Return the (X, Y) coordinate for the center point of the cell that contains the specified text.  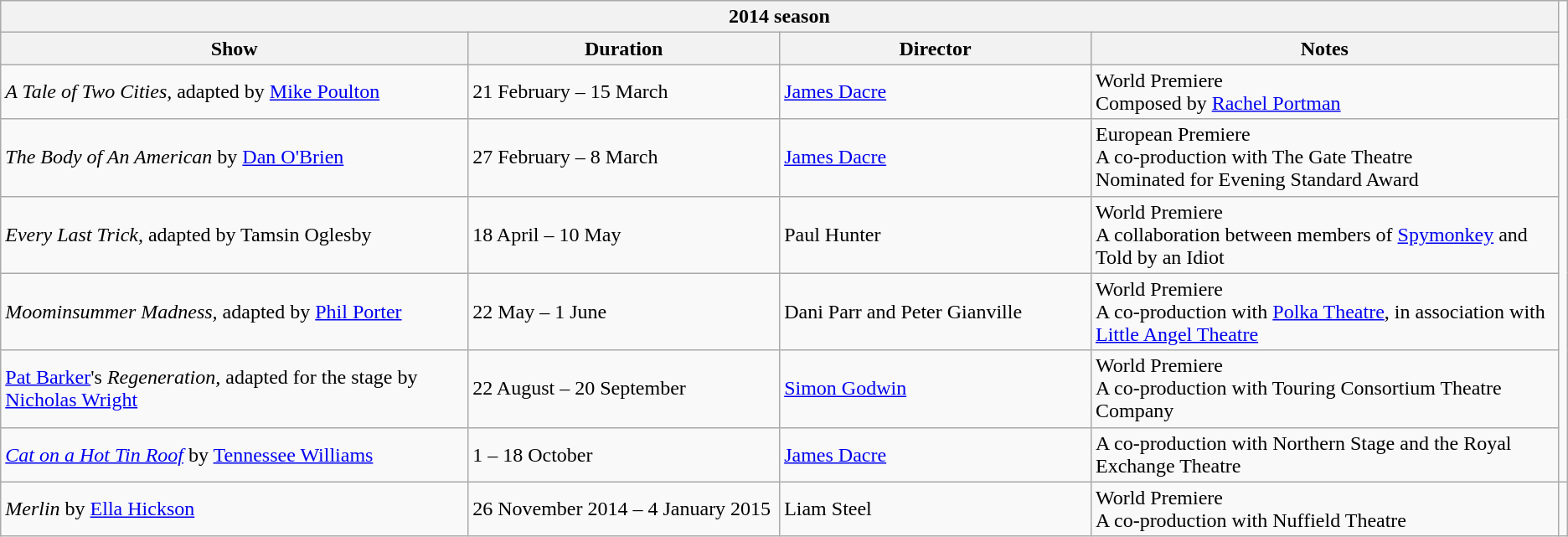
Show (235, 49)
Duration (624, 49)
2014 season (779, 17)
Dani Parr and Peter Gianville (936, 312)
Paul Hunter (936, 235)
A co-production with Northern Stage and the Royal Exchange Theatre (1324, 454)
Cat on a Hot Tin Roof by Tennessee Williams (235, 454)
22 August – 20 September (624, 389)
18 April – 10 May (624, 235)
Pat Barker's Regeneration, adapted for the stage by Nicholas Wright (235, 389)
Moominsummer Madness, adapted by Phil Porter (235, 312)
Notes (1324, 49)
1 – 18 October (624, 454)
Director (936, 49)
26 November 2014 – 4 January 2015 (624, 509)
A Tale of Two Cities, adapted by Mike Poulton (235, 92)
22 May – 1 June (624, 312)
World PremiereA co-production with Touring Consortium Theatre Company (1324, 389)
Simon Godwin (936, 389)
European PremiereA co-production with The Gate TheatreNominated for Evening Standard Award (1324, 157)
World PremiereA collaboration between members of Spymonkey and Told by an Idiot (1324, 235)
27 February – 8 March (624, 157)
World PremiereA co-production with Nuffield Theatre (1324, 509)
Merlin by Ella Hickson (235, 509)
21 February – 15 March (624, 92)
World PremiereComposed by Rachel Portman (1324, 92)
Every Last Trick, adapted by Tamsin Oglesby (235, 235)
The Body of An American by Dan O'Brien (235, 157)
World PremiereA co-production with Polka Theatre, in association with Little Angel Theatre (1324, 312)
Liam Steel (936, 509)
